Pinpoint the cell where the given text exists, returning its [X, Y] midpoint coordinate. 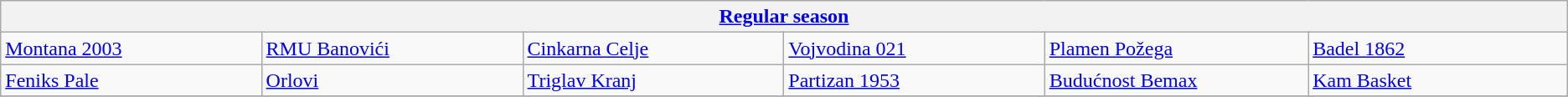
RMU Banovići [392, 48]
Orlovi [392, 80]
Budućnost Bemax [1176, 80]
Regular season [784, 17]
Montana 2003 [131, 48]
Feniks Pale [131, 80]
Vojvodina 021 [915, 48]
Cinkarna Celje [653, 48]
Plamen Požega [1176, 48]
Triglav Kranj [653, 80]
Kam Basket [1438, 80]
Partizan 1953 [915, 80]
Badel 1862 [1438, 48]
